Extract the [X, Y] coordinate from the center of the cell holding the provided text.  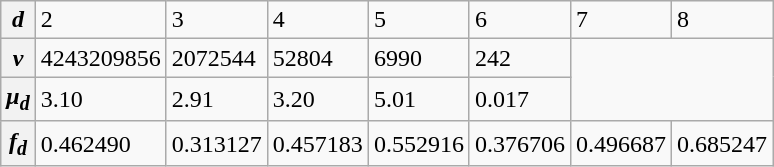
242 [520, 58]
6990 [418, 58]
4243209856 [100, 58]
3 [216, 20]
0.685247 [722, 143]
0.457183 [318, 143]
8 [722, 20]
4 [318, 20]
2 [100, 20]
3.20 [318, 99]
fd [18, 143]
2.91 [216, 99]
7 [620, 20]
0.017 [520, 99]
52804 [318, 58]
5 [418, 20]
μd [18, 99]
6 [520, 20]
5.01 [418, 99]
0.552916 [418, 143]
d [18, 20]
3.10 [100, 99]
0.313127 [216, 143]
0.462490 [100, 143]
0.376706 [520, 143]
0.496687 [620, 143]
ν [18, 58]
2072544 [216, 58]
